Find where the given text appears and provide that cell's center as (x, y) coordinate. 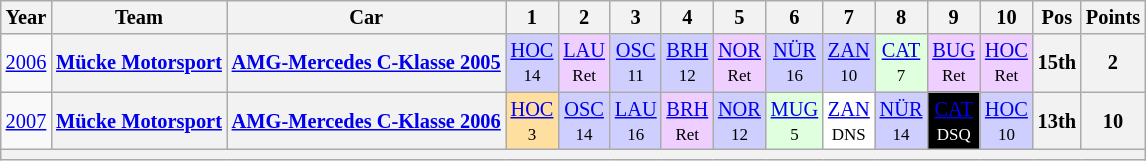
2006 (26, 63)
ZAN10 (849, 63)
BUGRet (954, 63)
AMG-Mercedes C-Klasse 2005 (366, 63)
13th (1057, 121)
MUG5 (794, 121)
8 (902, 17)
OSC14 (584, 121)
7 (849, 17)
HOC3 (532, 121)
HOC14 (532, 63)
3 (636, 17)
Team (139, 17)
ZANDNS (849, 121)
NOR12 (740, 121)
NÜR14 (902, 121)
CAT7 (902, 63)
LAURet (584, 63)
BRH12 (687, 63)
Points (1113, 17)
9 (954, 17)
6 (794, 17)
AMG-Mercedes C-Klasse 2006 (366, 121)
2007 (26, 121)
HOCRet (1006, 63)
1 (532, 17)
LAU16 (636, 121)
Pos (1057, 17)
Car (366, 17)
4 (687, 17)
NÜR16 (794, 63)
HOC10 (1006, 121)
5 (740, 17)
15th (1057, 63)
NORRet (740, 63)
OSC11 (636, 63)
BRHRet (687, 121)
Year (26, 17)
CATDSQ (954, 121)
